Locate the cell with the specified text and output its (X, Y) center coordinate. 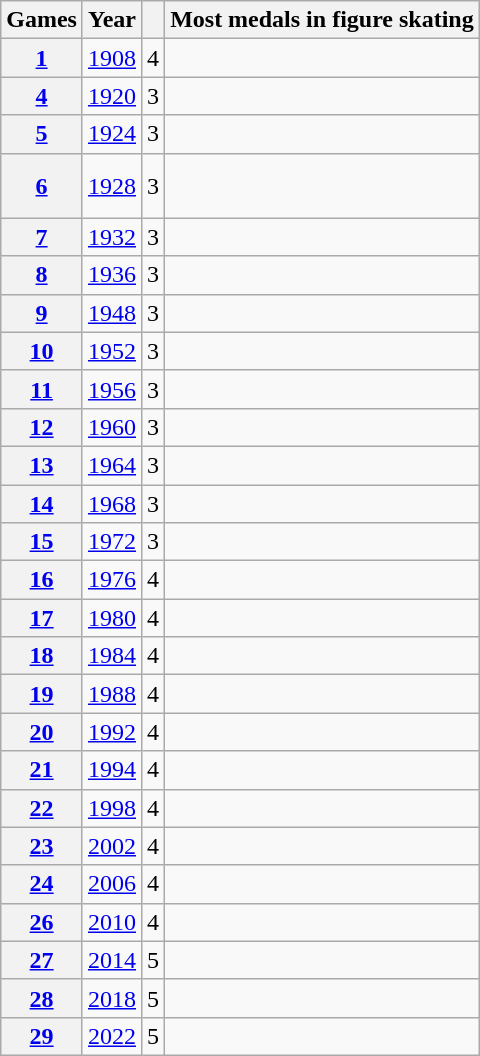
Most medals in figure skating (322, 20)
8 (42, 275)
17 (42, 618)
1952 (112, 351)
22 (42, 808)
2006 (112, 884)
1994 (112, 770)
1 (42, 58)
Year (112, 20)
1988 (112, 694)
21 (42, 770)
27 (42, 960)
1984 (112, 656)
1968 (112, 503)
15 (42, 542)
1956 (112, 389)
2018 (112, 998)
1932 (112, 237)
24 (42, 884)
28 (42, 998)
6 (42, 186)
2010 (112, 922)
12 (42, 427)
14 (42, 503)
18 (42, 656)
10 (42, 351)
1928 (112, 186)
7 (42, 237)
1972 (112, 542)
1992 (112, 732)
1998 (112, 808)
1924 (112, 134)
2014 (112, 960)
26 (42, 922)
13 (42, 465)
9 (42, 313)
23 (42, 846)
1908 (112, 58)
1948 (112, 313)
1976 (112, 580)
11 (42, 389)
2002 (112, 846)
1960 (112, 427)
1964 (112, 465)
1936 (112, 275)
20 (42, 732)
16 (42, 580)
1920 (112, 96)
2022 (112, 1036)
29 (42, 1036)
19 (42, 694)
1980 (112, 618)
Games (42, 20)
